From the cell containing the given text, extract its center point as [x, y] coordinate. 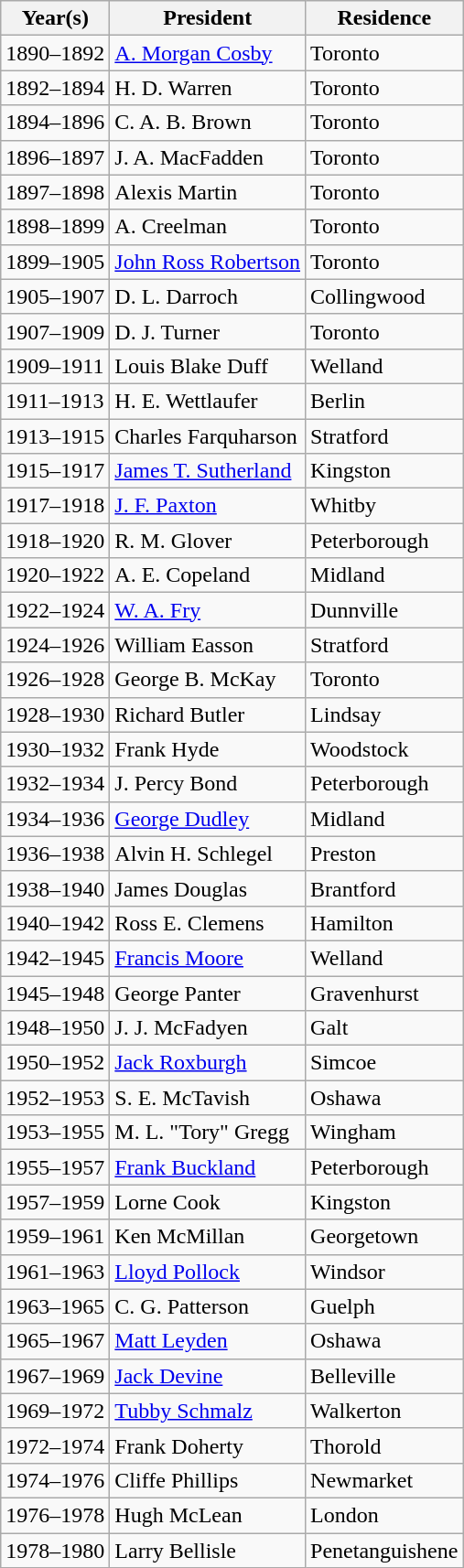
Collingwood [384, 296]
H. E. Wettlaufer [208, 401]
C. G. Patterson [208, 1306]
1897–1898 [55, 192]
1963–1965 [55, 1306]
Newmarket [384, 1480]
Dunnville [384, 610]
J. J. McFadyen [208, 1028]
M. L. "Tory" Gregg [208, 1133]
Frank Doherty [208, 1445]
Alexis Martin [208, 192]
1961–1963 [55, 1272]
James Douglas [208, 888]
Jack Devine [208, 1376]
1930–1932 [55, 749]
Matt Leyden [208, 1341]
1967–1969 [55, 1376]
1952–1953 [55, 1098]
Lorne Cook [208, 1202]
Galt [384, 1028]
1955–1957 [55, 1167]
1950–1952 [55, 1063]
Richard Butler [208, 714]
D. J. Turner [208, 331]
1892–1894 [55, 88]
1911–1913 [55, 401]
1918–1920 [55, 541]
1917–1918 [55, 506]
1907–1909 [55, 331]
Walkerton [384, 1411]
London [384, 1515]
Hugh McLean [208, 1515]
J. Percy Bond [208, 784]
1928–1930 [55, 714]
1945–1948 [55, 993]
1913–1915 [55, 436]
Thorold [384, 1445]
1953–1955 [55, 1133]
Belleville [384, 1376]
Jack Roxburgh [208, 1063]
Lindsay [384, 714]
William Easson [208, 645]
Residence [384, 18]
S. E. McTavish [208, 1098]
Woodstock [384, 749]
1978–1980 [55, 1551]
1969–1972 [55, 1411]
1965–1967 [55, 1341]
Georgetown [384, 1237]
Ross E. Clemens [208, 923]
Louis Blake Duff [208, 366]
Tubby Schmalz [208, 1411]
1896–1897 [55, 157]
Francis Moore [208, 958]
1905–1907 [55, 296]
R. M. Glover [208, 541]
1976–1978 [55, 1515]
H. D. Warren [208, 88]
1894–1896 [55, 123]
Charles Farquharson [208, 436]
John Ross Robertson [208, 262]
Preston [384, 854]
George Panter [208, 993]
1926–1928 [55, 680]
President [208, 18]
1934–1936 [55, 819]
Frank Hyde [208, 749]
1922–1924 [55, 610]
1932–1934 [55, 784]
Year(s) [55, 18]
1940–1942 [55, 923]
Whitby [384, 506]
Berlin [384, 401]
A. E. Copeland [208, 575]
1924–1926 [55, 645]
1942–1945 [55, 958]
Larry Bellisle [208, 1551]
Windsor [384, 1272]
1909–1911 [55, 366]
1890–1892 [55, 53]
Wingham [384, 1133]
Simcoe [384, 1063]
Hamilton [384, 923]
Frank Buckland [208, 1167]
Alvin H. Schlegel [208, 854]
Brantford [384, 888]
Gravenhurst [384, 993]
J. A. MacFadden [208, 157]
1936–1938 [55, 854]
A. Morgan Cosby [208, 53]
1920–1922 [55, 575]
1948–1950 [55, 1028]
James T. Sutherland [208, 471]
1899–1905 [55, 262]
A. Creelman [208, 227]
George B. McKay [208, 680]
Lloyd Pollock [208, 1272]
1972–1974 [55, 1445]
C. A. B. Brown [208, 123]
1974–1976 [55, 1480]
Guelph [384, 1306]
Cliffe Phillips [208, 1480]
George Dudley [208, 819]
J. F. Paxton [208, 506]
D. L. Darroch [208, 296]
Penetanguishene [384, 1551]
1915–1917 [55, 471]
1959–1961 [55, 1237]
1957–1959 [55, 1202]
Ken McMillan [208, 1237]
W. A. Fry [208, 610]
1938–1940 [55, 888]
1898–1899 [55, 227]
